Find where the given text appears and provide that cell's center as [x, y] coordinate. 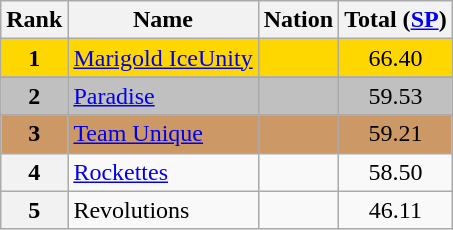
46.11 [396, 210]
Marigold IceUnity [163, 58]
3 [34, 134]
Name [163, 20]
4 [34, 172]
Nation [298, 20]
Team Unique [163, 134]
59.21 [396, 134]
Rank [34, 20]
5 [34, 210]
Paradise [163, 96]
66.40 [396, 58]
Total (SP) [396, 20]
58.50 [396, 172]
1 [34, 58]
Rockettes [163, 172]
59.53 [396, 96]
Revolutions [163, 210]
2 [34, 96]
